Provide the (X, Y) coordinate of the cell's center where the given text is located.  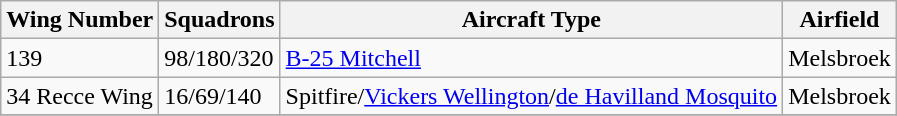
Airfield (840, 20)
98/180/320 (220, 58)
B-25 Mitchell (532, 58)
Spitfire/Vickers Wellington/de Havilland Mosquito (532, 96)
34 Recce Wing (80, 96)
139 (80, 58)
Aircraft Type (532, 20)
Squadrons (220, 20)
16/69/140 (220, 96)
Wing Number (80, 20)
